Provide the [x, y] coordinate of the cell's center where the given text is located.  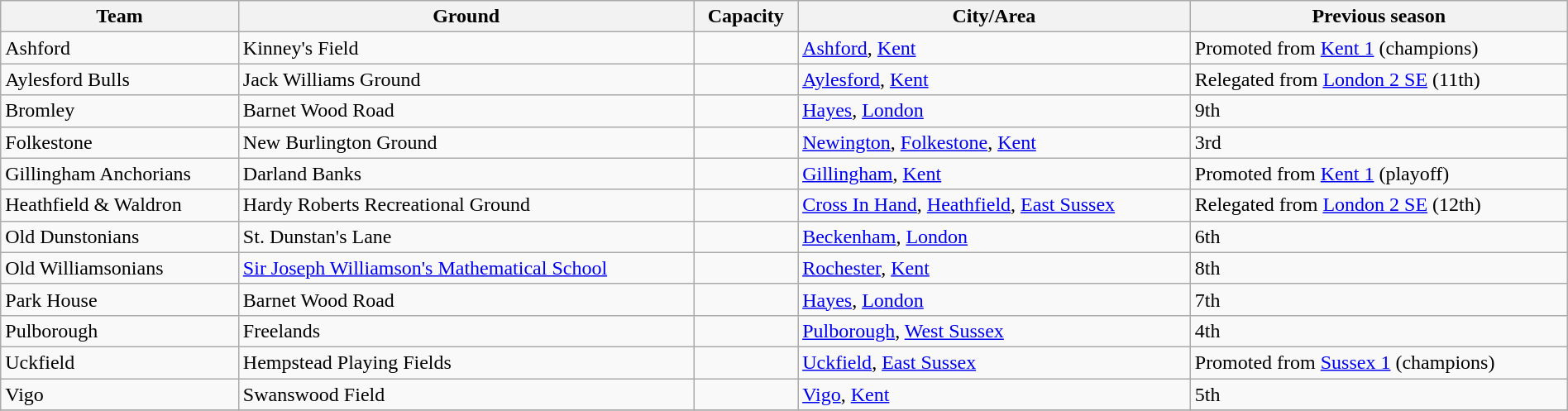
7th [1379, 299]
Relegated from London 2 SE (11th) [1379, 79]
Team [120, 17]
Promoted from Sussex 1 (champions) [1379, 362]
Hardy Roberts Recreational Ground [466, 205]
Newington, Folkestone, Kent [994, 142]
New Burlington Ground [466, 142]
Old Dunstonians [120, 237]
Freelands [466, 331]
Hempstead Playing Fields [466, 362]
Jack Williams Ground [466, 79]
Promoted from Kent 1 (champions) [1379, 48]
Capacity [746, 17]
Cross In Hand, Heathfield, East Sussex [994, 205]
5th [1379, 394]
Gillingham Anchorians [120, 174]
St. Dunstan's Lane [466, 237]
Aylesford, Kent [994, 79]
Sir Joseph Williamson's Mathematical School [466, 268]
Promoted from Kent 1 (playoff) [1379, 174]
Beckenham, London [994, 237]
9th [1379, 111]
City/Area [994, 17]
Previous season [1379, 17]
Rochester, Kent [994, 268]
Darland Banks [466, 174]
3rd [1379, 142]
Old Williamsonians [120, 268]
Vigo, Kent [994, 394]
Ashford [120, 48]
Kinney's Field [466, 48]
Ground [466, 17]
Park House [120, 299]
Gillingham, Kent [994, 174]
Uckfield, East Sussex [994, 362]
Folkestone [120, 142]
Pulborough, West Sussex [994, 331]
Pulborough [120, 331]
Ashford, Kent [994, 48]
4th [1379, 331]
Vigo [120, 394]
Swanswood Field [466, 394]
Uckfield [120, 362]
Heathfield & Waldron [120, 205]
Bromley [120, 111]
8th [1379, 268]
Aylesford Bulls [120, 79]
6th [1379, 237]
Relegated from London 2 SE (12th) [1379, 205]
